Pinpoint the cell where the given text exists, returning its [x, y] midpoint coordinate. 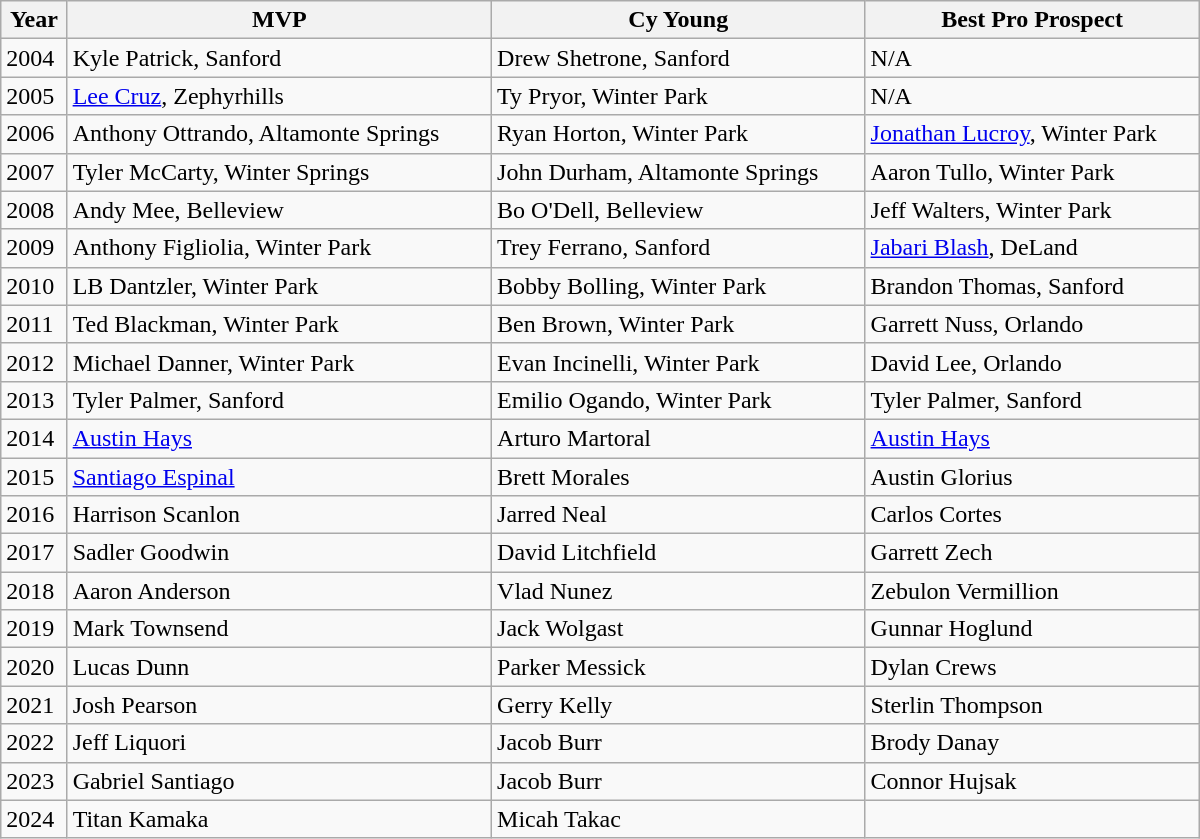
Jeff Walters, Winter Park [1032, 210]
2009 [34, 248]
Aaron Anderson [279, 591]
Bo O'Dell, Belleview [679, 210]
LB Dantzler, Winter Park [279, 286]
Year [34, 20]
Ben Brown, Winter Park [679, 324]
Dylan Crews [1032, 667]
Mark Townsend [279, 629]
Lee Cruz, Zephyrhills [279, 96]
Evan Incinelli, Winter Park [679, 362]
Garrett Nuss, Orlando [1032, 324]
Micah Takac [679, 819]
Ted Blackman, Winter Park [279, 324]
2005 [34, 96]
Austin Glorius [1032, 477]
Titan Kamaka [279, 819]
2018 [34, 591]
Trey Ferrano, Sanford [679, 248]
Cy Young [679, 20]
2023 [34, 781]
Bobby Bolling, Winter Park [679, 286]
Jonathan Lucroy, Winter Park [1032, 134]
2004 [34, 58]
Lucas Dunn [279, 667]
2022 [34, 743]
John Durham, Altamonte Springs [679, 172]
David Lee, Orlando [1032, 362]
2011 [34, 324]
Andy Mee, Belleview [279, 210]
Gabriel Santiago [279, 781]
Jeff Liquori [279, 743]
2008 [34, 210]
Carlos Cortes [1032, 515]
2020 [34, 667]
Garrett Zech [1032, 553]
2010 [34, 286]
Drew Shetrone, Sanford [679, 58]
2017 [34, 553]
Vlad Nunez [679, 591]
2015 [34, 477]
2024 [34, 819]
Gunnar Hoglund [1032, 629]
Emilio Ogando, Winter Park [679, 400]
2012 [34, 362]
Josh Pearson [279, 705]
Ty Pryor, Winter Park [679, 96]
2007 [34, 172]
Arturo Martoral [679, 438]
Sadler Goodwin [279, 553]
2006 [34, 134]
Santiago Espinal [279, 477]
Anthony Figliolia, Winter Park [279, 248]
Jack Wolgast [679, 629]
Brody Danay [1032, 743]
Jabari Blash, DeLand [1032, 248]
MVP [279, 20]
2021 [34, 705]
Best Pro Prospect [1032, 20]
Zebulon Vermillion [1032, 591]
Harrison Scanlon [279, 515]
2019 [34, 629]
Aaron Tullo, Winter Park [1032, 172]
Brandon Thomas, Sanford [1032, 286]
David Litchfield [679, 553]
Brett Morales [679, 477]
2014 [34, 438]
Anthony Ottrando, Altamonte Springs [279, 134]
Michael Danner, Winter Park [279, 362]
Kyle Patrick, Sanford [279, 58]
Tyler McCarty, Winter Springs [279, 172]
Parker Messick [679, 667]
Jarred Neal [679, 515]
Gerry Kelly [679, 705]
2013 [34, 400]
Ryan Horton, Winter Park [679, 134]
Sterlin Thompson [1032, 705]
Connor Hujsak [1032, 781]
2016 [34, 515]
